Find where the given text appears and provide that cell's center as [x, y] coordinate. 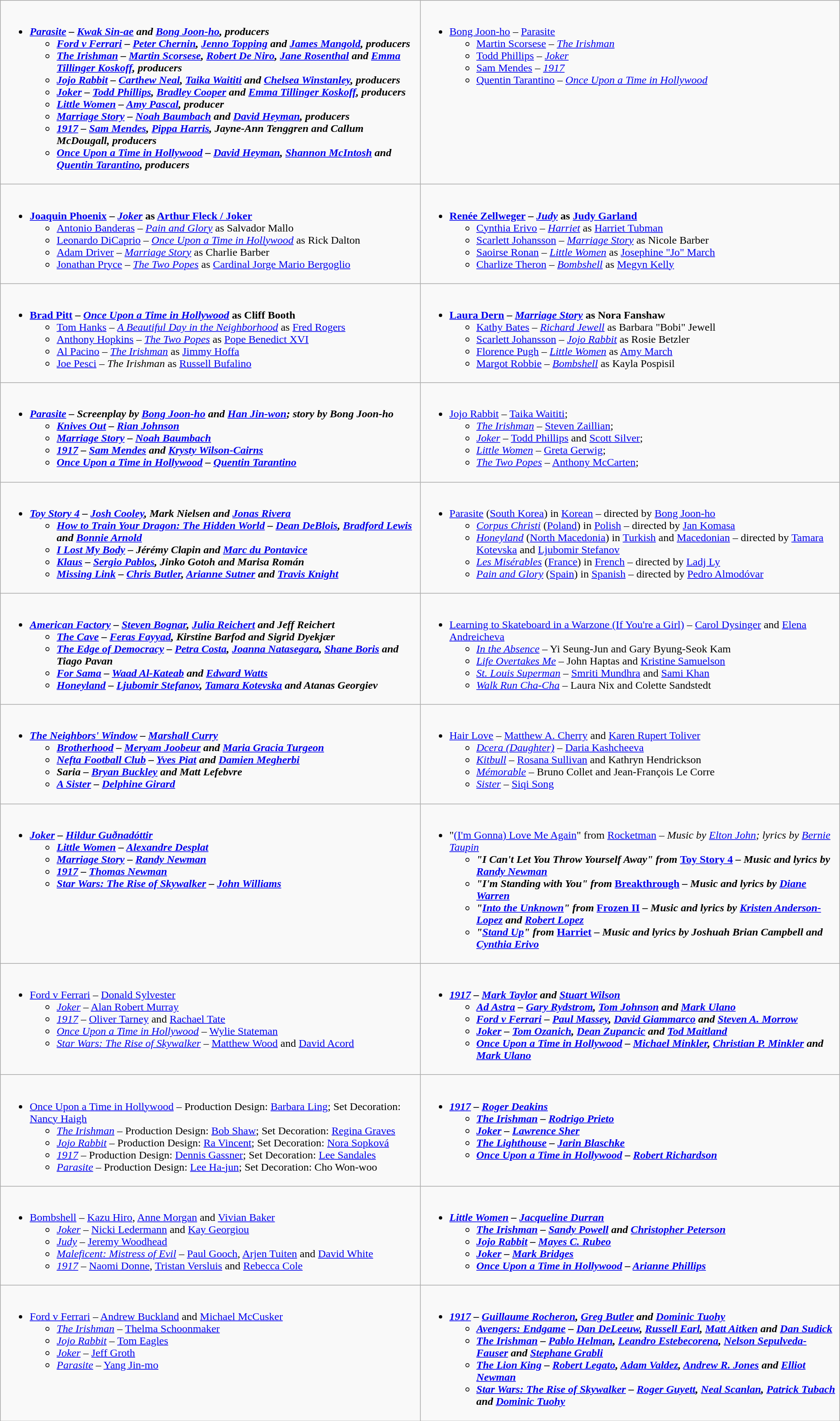
Bong Joon-ho – ParasiteMartin Scorsese – The IrishmanTodd Phillips – JokerSam Mendes – 1917Quentin Tarantino – Once Upon a Time in Hollywood [630, 92]
